Identify which cell holds the provided text, then report its (x, y) central coordinate. 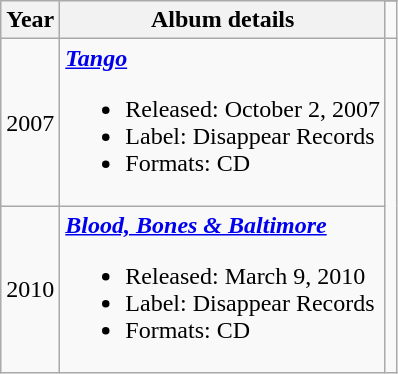
Album details (223, 20)
TangoReleased: October 2, 2007Label: Disappear RecordsFormats: CD (223, 122)
2007 (30, 122)
Blood, Bones & BaltimoreReleased: March 9, 2010Label: Disappear RecordsFormats: CD (223, 290)
Year (30, 20)
2010 (30, 290)
